Extract the [X, Y] coordinate from the center of the cell holding the provided text.  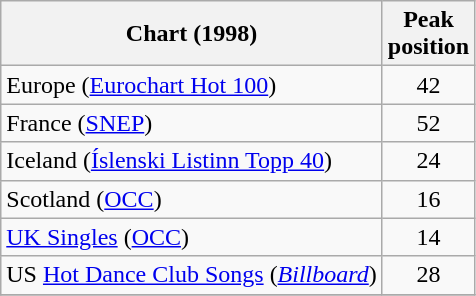
16 [428, 199]
52 [428, 123]
Iceland (Íslenski Listinn Topp 40) [192, 161]
Chart (1998) [192, 34]
Europe (Eurochart Hot 100) [192, 85]
42 [428, 85]
14 [428, 237]
24 [428, 161]
28 [428, 275]
France (SNEP) [192, 123]
US Hot Dance Club Songs (Billboard) [192, 275]
Peakposition [428, 34]
Scotland (OCC) [192, 199]
UK Singles (OCC) [192, 237]
